Extract the (X, Y) coordinate from the center of the cell holding the provided text.  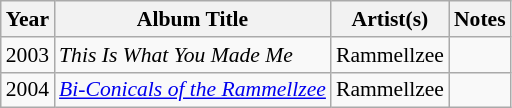
Notes (480, 19)
Bi-Conicals of the Rammellzee (192, 90)
Artist(s) (390, 19)
2004 (28, 90)
Album Title (192, 19)
This Is What You Made Me (192, 55)
Year (28, 19)
2003 (28, 55)
